Identify which cell holds the provided text, then report its [x, y] central coordinate. 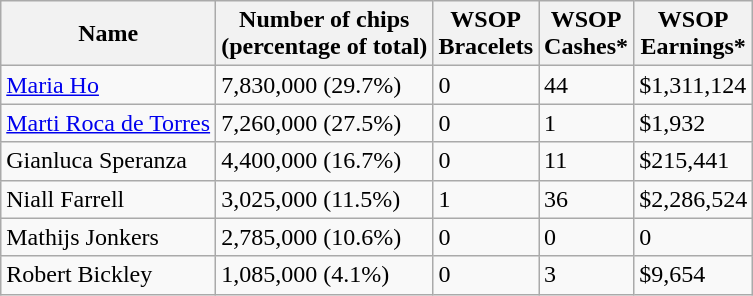
3 [586, 275]
7,830,000 (29.7%) [324, 85]
Name [108, 34]
Niall Farrell [108, 199]
Robert Bickley [108, 275]
$2,286,524 [694, 199]
44 [586, 85]
4,400,000 (16.7%) [324, 161]
Mathijs Jonkers [108, 237]
11 [586, 161]
2,785,000 (10.6%) [324, 237]
3,025,000 (11.5%) [324, 199]
$9,654 [694, 275]
WSOPCashes* [586, 34]
$215,441 [694, 161]
7,260,000 (27.5%) [324, 123]
36 [586, 199]
$1,311,124 [694, 85]
$1,932 [694, 123]
Maria Ho [108, 85]
WSOPBracelets [486, 34]
1,085,000 (4.1%) [324, 275]
Marti Roca de Torres [108, 123]
Gianluca Speranza [108, 161]
Number of chips(percentage of total) [324, 34]
WSOPEarnings* [694, 34]
